Capture the cell that displays the provided text and extract its [X, Y] central coordinate. 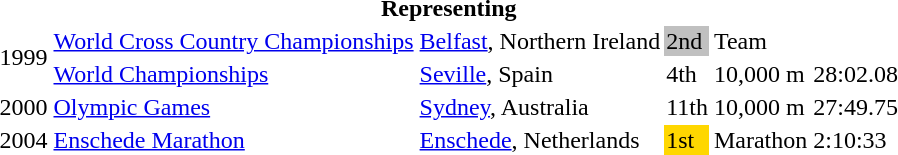
1st [688, 140]
World Cross Country Championships [234, 41]
Sydney, Australia [540, 107]
Enschede, Netherlands [540, 140]
Belfast, Northern Ireland [540, 41]
Enschede Marathon [234, 140]
4th [688, 74]
Olympic Games [234, 107]
2nd [688, 41]
Seville, Spain [540, 74]
11th [688, 107]
Team [760, 41]
World Championships [234, 74]
Marathon [760, 140]
